From the cell containing the given text, extract its center point as (x, y) coordinate. 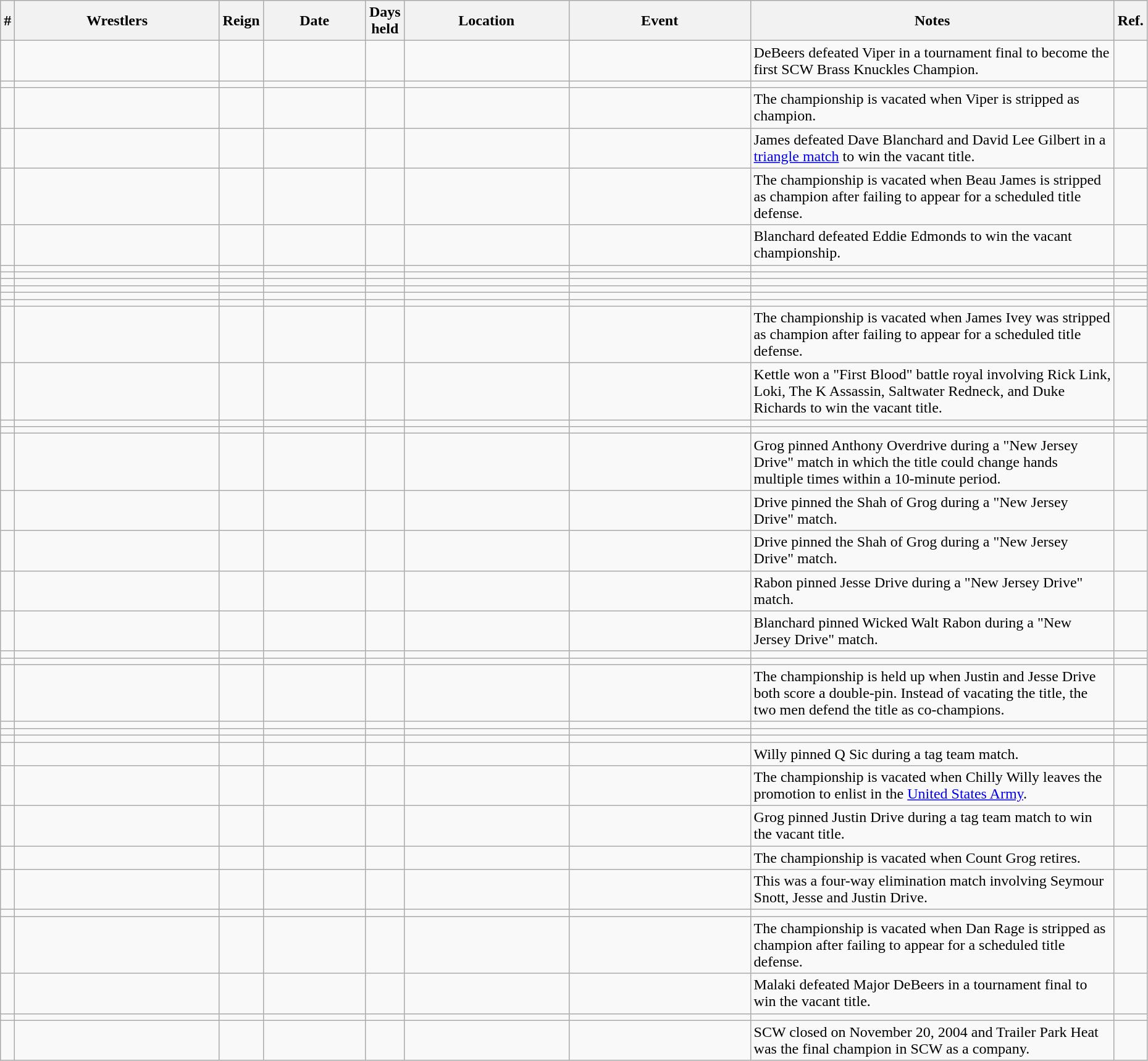
Event (660, 21)
Daysheld (385, 21)
The championship is vacated when Viper is stripped as champion. (932, 107)
The championship is vacated when Chilly Willy leaves the promotion to enlist in the United States Army. (932, 786)
Wrestlers (117, 21)
Reign (241, 21)
Location (487, 21)
Ref. (1130, 21)
Blanchard defeated Eddie Edmonds to win the vacant championship. (932, 245)
Grog pinned Justin Drive during a tag team match to win the vacant title. (932, 826)
Grog pinned Anthony Overdrive during a "New Jersey Drive" match in which the title could change hands multiple times within a 10-minute period. (932, 462)
This was a four-way elimination match involving Seymour Snott, Jesse and Justin Drive. (932, 889)
Blanchard pinned Wicked Walt Rabon during a "New Jersey Drive" match. (932, 631)
# (7, 21)
Notes (932, 21)
The championship is vacated when Dan Rage is stripped as champion after failing to appear for a scheduled title defense. (932, 945)
James defeated Dave Blanchard and David Lee Gilbert in a triangle match to win the vacant title. (932, 148)
Malaki defeated Major DeBeers in a tournament final to win the vacant title. (932, 993)
Kettle won a "First Blood" battle royal involving Rick Link, Loki, The K Assassin, Saltwater Redneck, and Duke Richards to win the vacant title. (932, 392)
SCW closed on November 20, 2004 and Trailer Park Heat was the final champion in SCW as a company. (932, 1040)
Rabon pinned Jesse Drive during a "New Jersey Drive" match. (932, 590)
The championship is vacated when Count Grog retires. (932, 858)
Willy pinned Q Sic during a tag team match. (932, 754)
The championship is vacated when James Ivey was stripped as champion after failing to appear for a scheduled title defense. (932, 335)
Date (314, 21)
The championship is vacated when Beau James is stripped as champion after failing to appear for a scheduled title defense. (932, 196)
DeBeers defeated Viper in a tournament final to become the first SCW Brass Knuckles Champion. (932, 61)
